Extract the [X, Y] coordinate from the center of the cell holding the provided text.  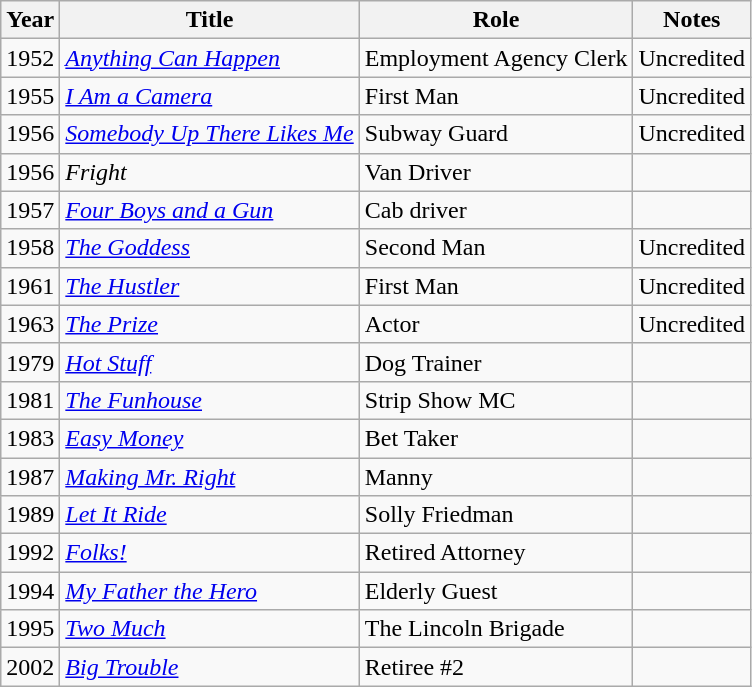
Big Trouble [210, 667]
1957 [30, 210]
I Am a Camera [210, 96]
1995 [30, 629]
The Goddess [210, 248]
1981 [30, 400]
Role [496, 20]
Somebody Up There Likes Me [210, 134]
Hot Stuff [210, 362]
Folks! [210, 553]
1992 [30, 553]
Easy Money [210, 438]
Cab driver [496, 210]
The Hustler [210, 286]
Subway Guard [496, 134]
Year [30, 20]
Two Much [210, 629]
1979 [30, 362]
1989 [30, 515]
Employment Agency Clerk [496, 58]
1955 [30, 96]
Retired Attorney [496, 553]
1952 [30, 58]
2002 [30, 667]
1994 [30, 591]
Van Driver [496, 172]
1961 [30, 286]
The Prize [210, 324]
My Father the Hero [210, 591]
Elderly Guest [496, 591]
Strip Show MC [496, 400]
Anything Can Happen [210, 58]
Dog Trainer [496, 362]
Retiree #2 [496, 667]
Fright [210, 172]
1958 [30, 248]
Second Man [496, 248]
Notes [692, 20]
Bet Taker [496, 438]
The Funhouse [210, 400]
Let It Ride [210, 515]
1983 [30, 438]
Manny [496, 477]
The Lincoln Brigade [496, 629]
Four Boys and a Gun [210, 210]
Solly Friedman [496, 515]
Title [210, 20]
1963 [30, 324]
1987 [30, 477]
Making Mr. Right [210, 477]
Actor [496, 324]
